Return [x, y] of the center of cell containing provided text 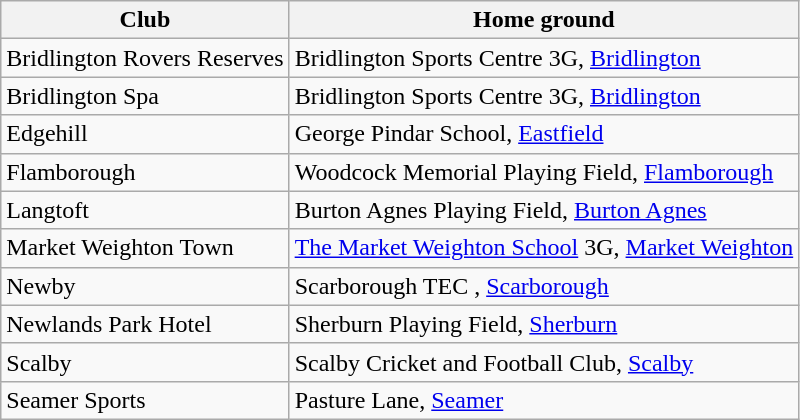
Langtoft [145, 210]
Pasture Lane, Seamer [544, 400]
George Pindar School, Eastfield [544, 134]
Flamborough [145, 172]
Club [145, 20]
Bridlington Spa [145, 96]
Scalby [145, 362]
Sherburn Playing Field, Sherburn [544, 324]
Scarborough TEC , Scarborough [544, 286]
Bridlington Rovers Reserves [145, 58]
Scalby Cricket and Football Club, Scalby [544, 362]
Woodcock Memorial Playing Field, Flamborough [544, 172]
Newby [145, 286]
Home ground [544, 20]
Edgehill [145, 134]
Market Weighton Town [145, 248]
Newlands Park Hotel [145, 324]
The Market Weighton School 3G, Market Weighton [544, 248]
Burton Agnes Playing Field, Burton Agnes [544, 210]
Seamer Sports [145, 400]
